Identify which cell holds the provided text, then report its (x, y) central coordinate. 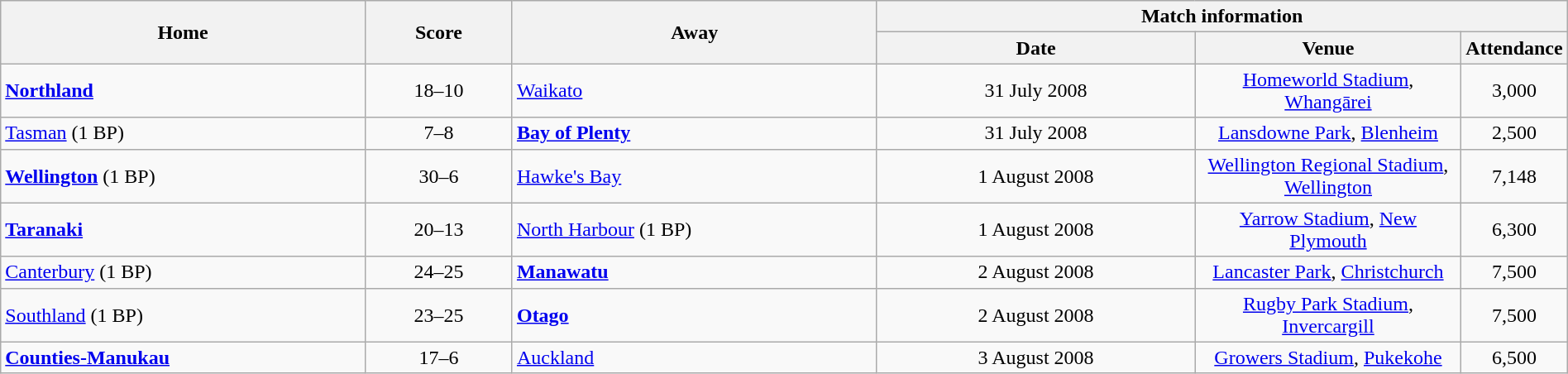
Lancaster Park, Christchurch (1328, 272)
18–10 (438, 91)
17–6 (438, 357)
Tasman (1 BP) (184, 133)
Score (438, 32)
23–25 (438, 314)
6,300 (1514, 230)
Lansdowne Park, Blenheim (1328, 133)
20–13 (438, 230)
Taranaki (184, 230)
Canterbury (1 BP) (184, 272)
Date (1035, 48)
Manawatu (695, 272)
Hawke's Bay (695, 175)
Yarrow Stadium, New Plymouth (1328, 230)
Bay of Plenty (695, 133)
Counties-Manukau (184, 357)
Waikato (695, 91)
Southland (1 BP) (184, 314)
North Harbour (1 BP) (695, 230)
Growers Stadium, Pukekohe (1328, 357)
Venue (1328, 48)
Match information (1222, 17)
7–8 (438, 133)
Wellington Regional Stadium, Wellington (1328, 175)
Attendance (1514, 48)
Homeworld Stadium, Whangārei (1328, 91)
Northland (184, 91)
2,500 (1514, 133)
30–6 (438, 175)
Away (695, 32)
Wellington (1 BP) (184, 175)
6,500 (1514, 357)
Home (184, 32)
Auckland (695, 357)
3 August 2008 (1035, 357)
Rugby Park Stadium, Invercargill (1328, 314)
24–25 (438, 272)
Otago (695, 314)
3,000 (1514, 91)
7,148 (1514, 175)
